Locate the cell with the specified text and output its [X, Y] center coordinate. 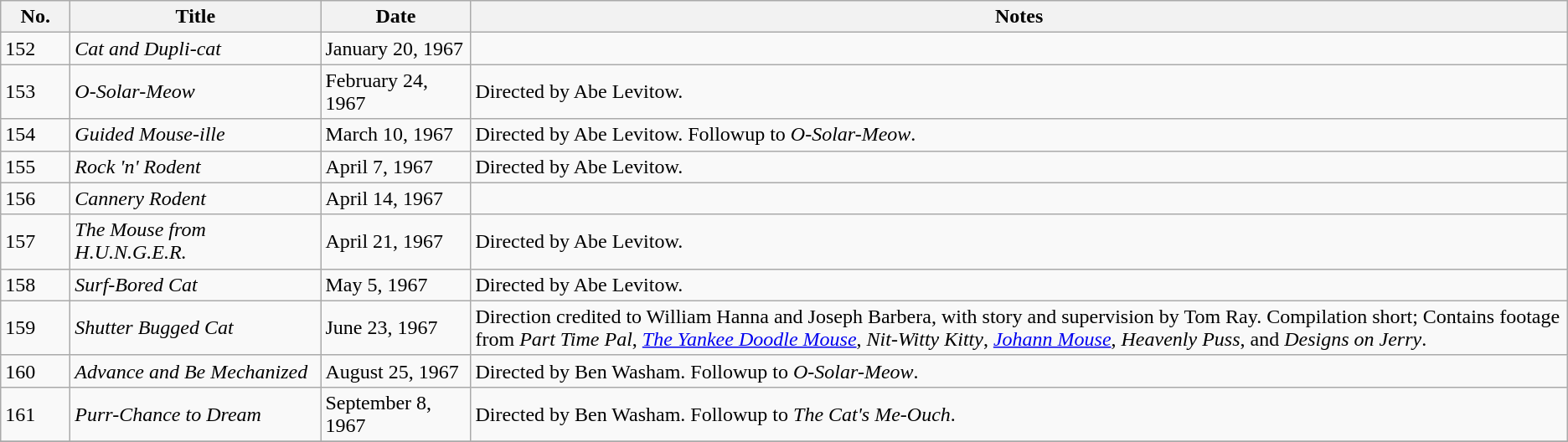
Directed by Ben Washam. Followup to O-Solar-Meow. [1019, 371]
Cannery Rodent [196, 198]
No. [35, 17]
160 [35, 371]
Title [196, 17]
April 14, 1967 [395, 198]
The Mouse from H.U.N.G.E.R. [196, 241]
May 5, 1967 [395, 285]
159 [35, 328]
Cat and Dupli-cat [196, 49]
September 8, 1967 [395, 414]
157 [35, 241]
Shutter Bugged Cat [196, 328]
March 10, 1967 [395, 135]
Date [395, 17]
152 [35, 49]
161 [35, 414]
156 [35, 198]
June 23, 1967 [395, 328]
O-Solar-Meow [196, 92]
154 [35, 135]
April 21, 1967 [395, 241]
April 7, 1967 [395, 167]
August 25, 1967 [395, 371]
Surf-Bored Cat [196, 285]
Notes [1019, 17]
Guided Mouse-ille [196, 135]
Rock 'n' Rodent [196, 167]
158 [35, 285]
February 24, 1967 [395, 92]
155 [35, 167]
Directed by Abe Levitow. Followup to O-Solar-Meow. [1019, 135]
153 [35, 92]
Directed by Ben Washam. Followup to The Cat's Me-Ouch. [1019, 414]
January 20, 1967 [395, 49]
Purr-Chance to Dream [196, 414]
Advance and Be Mechanized [196, 371]
